Pinpoint the cell where the given text exists, returning its (X, Y) midpoint coordinate. 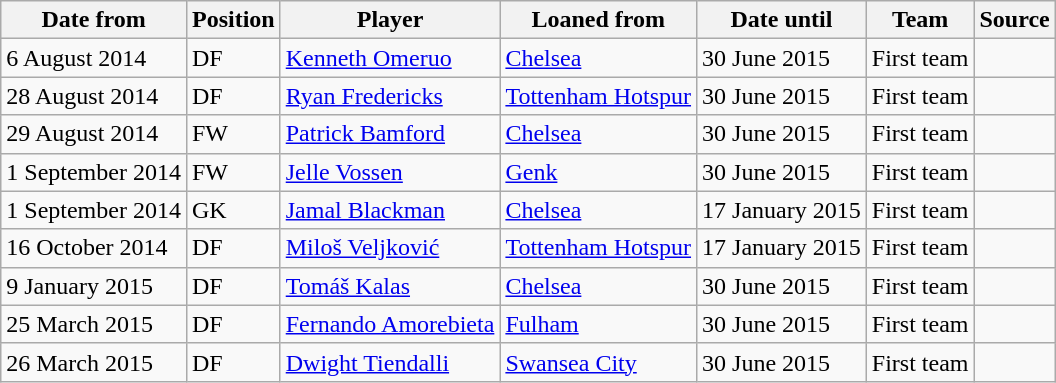
Ryan Fredericks (390, 96)
Miloš Veljković (390, 248)
6 August 2014 (94, 58)
29 August 2014 (94, 134)
Patrick Bamford (390, 134)
Team (920, 20)
Date until (782, 20)
Source (1014, 20)
28 August 2014 (94, 96)
Player (390, 20)
Fernando Amorebieta (390, 324)
Date from (94, 20)
Swansea City (598, 362)
Genk (598, 172)
Dwight Tiendalli (390, 362)
25 March 2015 (94, 324)
Tomáš Kalas (390, 286)
26 March 2015 (94, 362)
Position (233, 20)
Jelle Vossen (390, 172)
16 October 2014 (94, 248)
Jamal Blackman (390, 210)
GK (233, 210)
9 January 2015 (94, 286)
Loaned from (598, 20)
Fulham (598, 324)
Kenneth Omeruo (390, 58)
